Search for the cell housing the specified text and yield its (x, y) center coordinate. 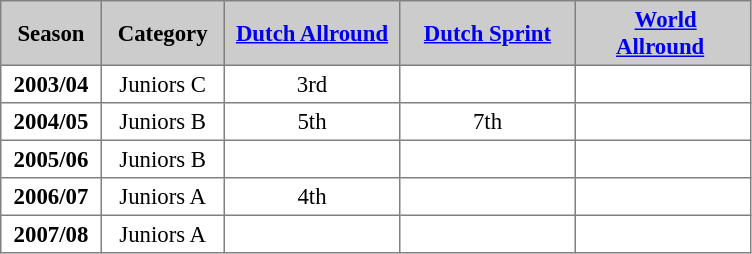
7th (488, 122)
3rd (312, 84)
2005/06 (51, 159)
Dutch Allround (312, 33)
2003/04 (51, 84)
5th (312, 122)
4th (312, 197)
2006/07 (51, 197)
Season (51, 33)
2007/08 (51, 234)
Dutch Sprint (488, 33)
Juniors C (162, 84)
World Allround (663, 33)
2004/05 (51, 122)
Category (162, 33)
